Pinpoint the cell where the given text exists, returning its (X, Y) midpoint coordinate. 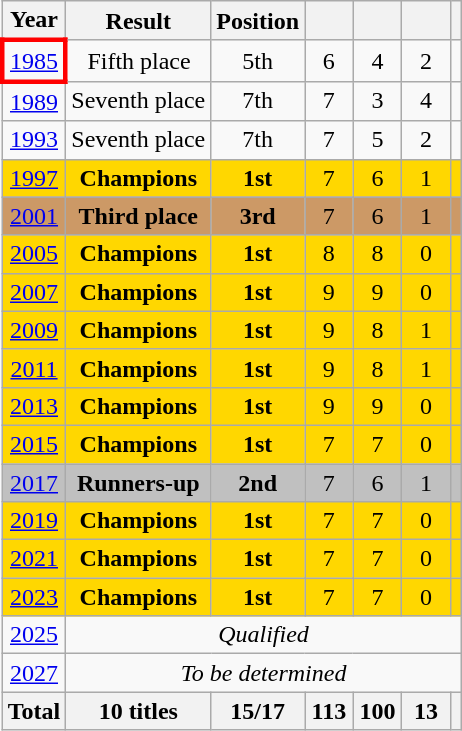
2001 (34, 216)
2019 (34, 521)
To be determined (264, 673)
Qualified (264, 635)
5 (378, 140)
Result (138, 21)
1989 (34, 101)
2025 (34, 635)
2023 (34, 597)
3rd (258, 216)
Total (34, 711)
100 (378, 711)
1993 (34, 140)
Year (34, 21)
113 (330, 711)
2009 (34, 330)
2027 (34, 673)
Third place (138, 216)
2017 (34, 483)
13 (426, 711)
2013 (34, 406)
10 titles (138, 711)
2007 (34, 292)
2nd (258, 483)
1997 (34, 178)
2015 (34, 444)
2011 (34, 368)
1985 (34, 60)
Fifth place (138, 60)
3 (378, 101)
5th (258, 60)
15/17 (258, 711)
2021 (34, 559)
2005 (34, 254)
Runners-up (138, 483)
Position (258, 21)
